Identify which cell holds the provided text, then report its [X, Y] central coordinate. 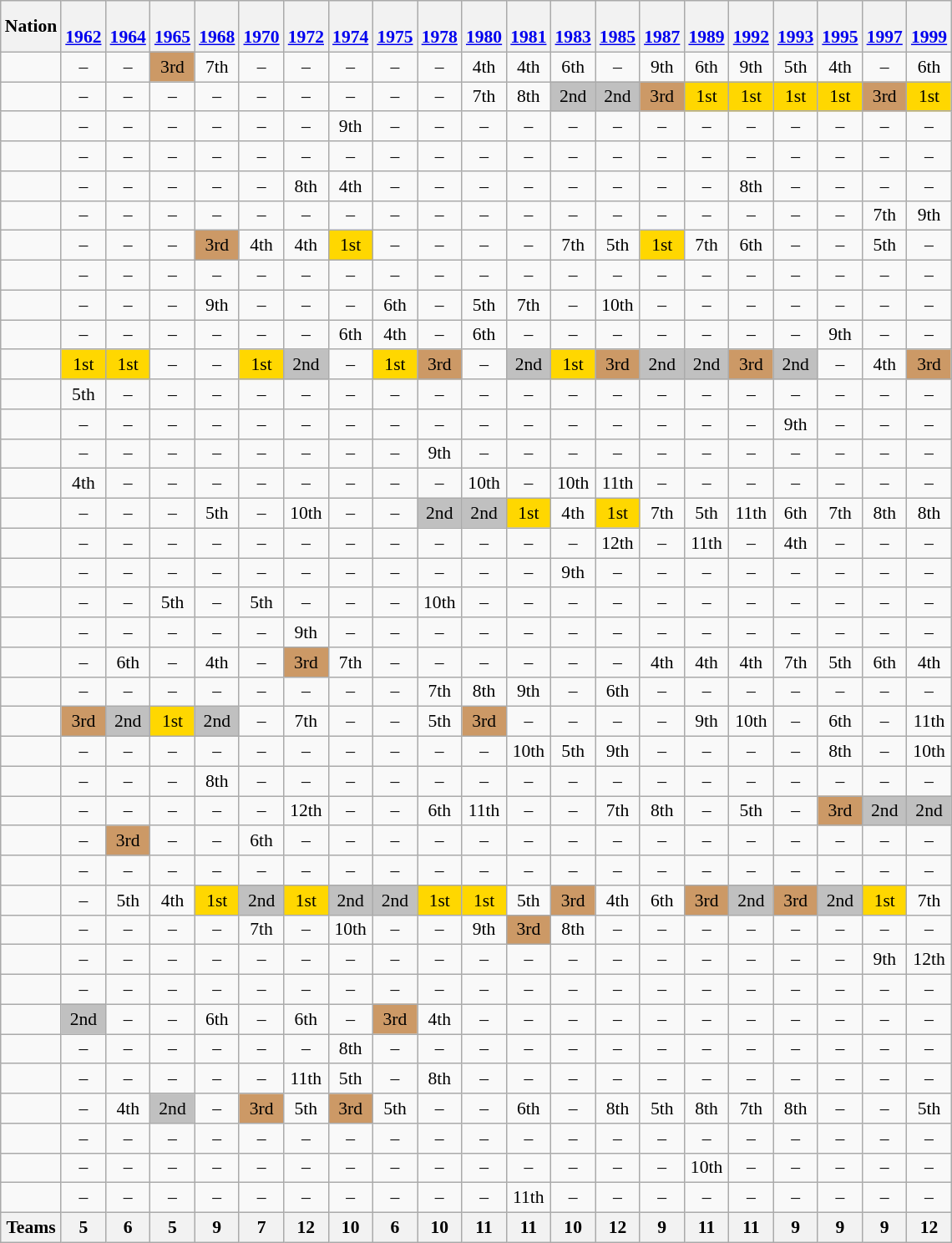
1968 [217, 27]
7 [261, 1228]
1978 [439, 27]
1970 [261, 27]
1965 [172, 27]
1981 [528, 27]
Teams [31, 1228]
1983 [573, 27]
1989 [706, 27]
1987 [661, 27]
1999 [929, 27]
Nation [31, 27]
1980 [484, 27]
1962 [84, 27]
1993 [795, 27]
1992 [752, 27]
1985 [618, 27]
1975 [394, 27]
1997 [885, 27]
1995 [840, 27]
1964 [129, 27]
1972 [306, 27]
1974 [351, 27]
